For the text-containing cell, return its midpoint in (x, y) coordinate format. 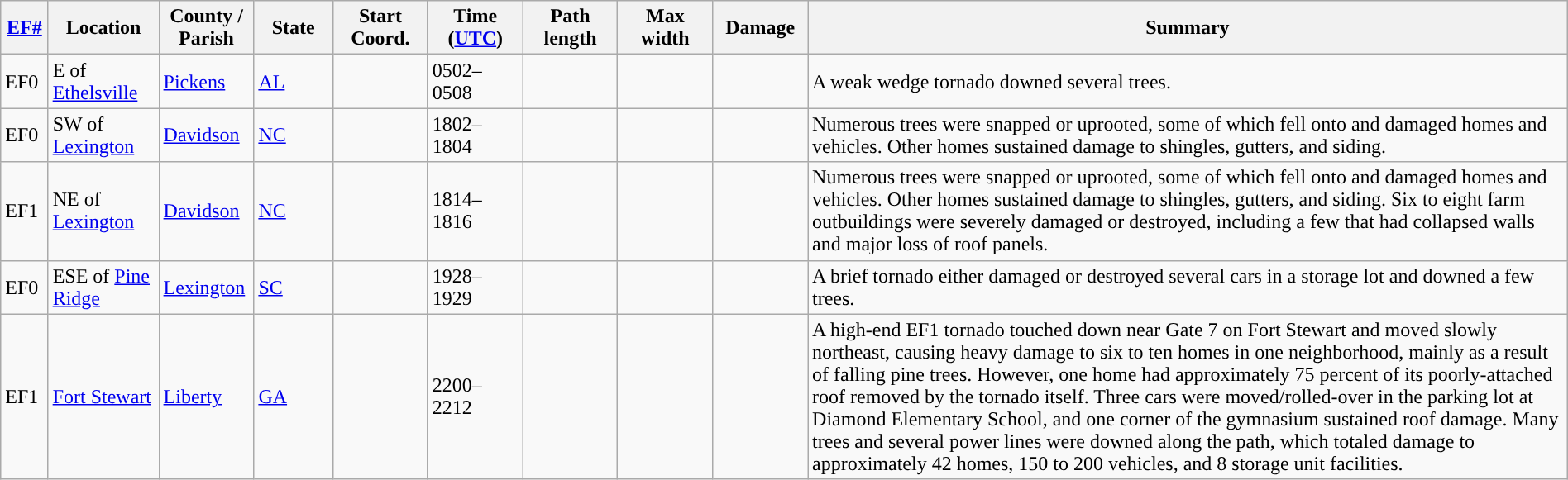
Fort Stewart (103, 397)
A weak wedge tornado downed several trees. (1188, 81)
1814–1816 (475, 211)
ESE of Pine Ridge (103, 288)
Liberty (207, 397)
State (294, 28)
GA (294, 397)
AL (294, 81)
Start Coord. (380, 28)
2200–2212 (475, 397)
Damage (761, 28)
0502–0508 (475, 81)
SW of Lexington (103, 135)
Time (UTC) (475, 28)
E of Ethelsville (103, 81)
Location (103, 28)
A brief tornado either damaged or destroyed several cars in a storage lot and downed a few trees. (1188, 288)
Lexington (207, 288)
Path length (571, 28)
County / Parish (207, 28)
Summary (1188, 28)
NE of Lexington (103, 211)
Max width (665, 28)
1802–1804 (475, 135)
EF# (25, 28)
1928–1929 (475, 288)
Pickens (207, 81)
SC (294, 288)
